From the cell containing the given text, extract its center point as (X, Y) coordinate. 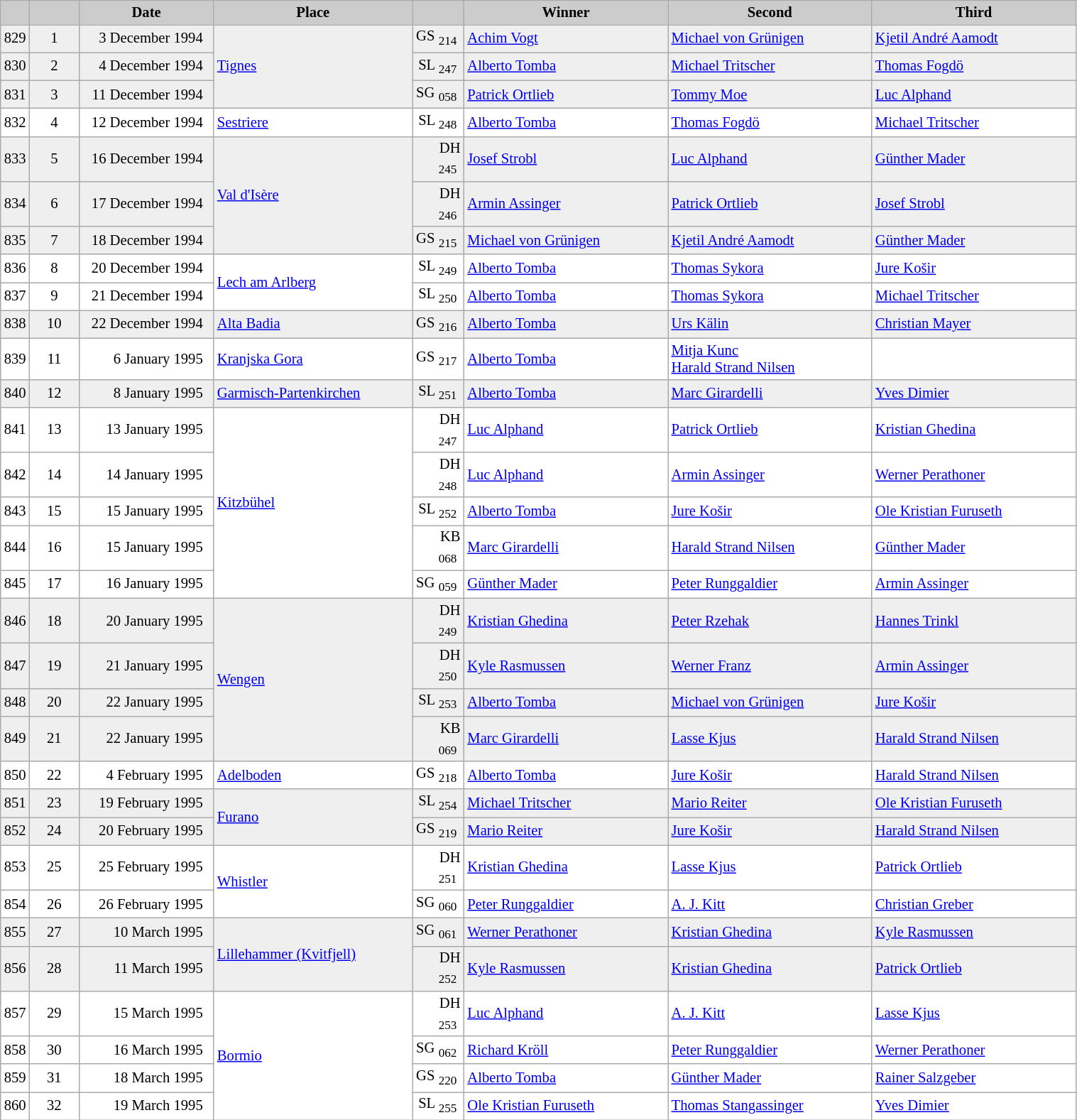
1 (54, 38)
SG 058 (439, 94)
16 January 1995 (146, 584)
Werner Franz (770, 665)
SG 062 (439, 1050)
Place (313, 12)
20 January 1995 (146, 621)
DH 248 (439, 474)
17 (54, 584)
Richard Kröll (565, 1050)
840 (16, 393)
27 (54, 932)
28 (54, 969)
29 (54, 1013)
26 February 1995 (146, 903)
5 (54, 159)
853 (16, 868)
19 (54, 665)
SL 255 (439, 1105)
20 December 1994 (146, 268)
11 (54, 359)
846 (16, 621)
GS 214 (439, 38)
837 (16, 295)
Garmisch-Partenkirchen (313, 393)
21 (54, 739)
SL 254 (439, 803)
Lillehammer (Kvitfjell) (313, 955)
15 March 1995 (146, 1013)
12 December 1994 (146, 122)
20 (54, 702)
836 (16, 268)
GS 219 (439, 831)
Peter Rzehak (770, 621)
KB 069 (439, 739)
Rainer Salzgeber (974, 1078)
Christian Greber (974, 903)
14 (54, 474)
829 (16, 38)
SL 248 (439, 122)
20 February 1995 (146, 831)
13 January 1995 (146, 429)
SL 251 (439, 393)
DH 250 (439, 665)
17 December 1994 (146, 203)
8 January 1995 (146, 393)
DH 252 (439, 969)
832 (16, 122)
16 March 1995 (146, 1050)
11 March 1995 (146, 969)
Urs Kälin (770, 324)
19 February 1995 (146, 803)
4 February 1995 (146, 776)
16 December 1994 (146, 159)
DH 246 (439, 203)
3 December 1994 (146, 38)
10 March 1995 (146, 932)
838 (16, 324)
Mitja Kunc Harald Strand Nilsen (770, 359)
831 (16, 94)
21 January 1995 (146, 665)
Tommy Moe (770, 94)
848 (16, 702)
841 (16, 429)
22 (54, 776)
SG 059 (439, 584)
Bormio (313, 1055)
Kitzbühel (313, 503)
Adelboden (313, 776)
26 (54, 903)
24 (54, 831)
Thomas Stangassinger (770, 1105)
856 (16, 969)
850 (16, 776)
849 (16, 739)
Second (770, 12)
18 December 1994 (146, 240)
Achim Vogt (565, 38)
854 (16, 903)
830 (16, 67)
SG 060 (439, 903)
SL 249 (439, 268)
25 February 1995 (146, 868)
11 December 1994 (146, 94)
860 (16, 1105)
GS 218 (439, 776)
18 March 1995 (146, 1078)
12 (54, 393)
Winner (565, 12)
KB 068 (439, 547)
6 (54, 203)
DH 245 (439, 159)
859 (16, 1078)
DH 249 (439, 621)
15 (54, 511)
8 (54, 268)
31 (54, 1078)
Sestriere (313, 122)
13 (54, 429)
Val d'Isère (313, 195)
4 December 1994 (146, 67)
SL 252 (439, 511)
32 (54, 1105)
2 (54, 67)
Date (146, 12)
852 (16, 831)
Furano (313, 817)
23 (54, 803)
Lech am Arlberg (313, 283)
Christian Mayer (974, 324)
SG 061 (439, 932)
DH 253 (439, 1013)
4 (54, 122)
25 (54, 868)
842 (16, 474)
Alta Badia (313, 324)
834 (16, 203)
SL 247 (439, 67)
839 (16, 359)
Third (974, 12)
857 (16, 1013)
Wengen (313, 680)
835 (16, 240)
9 (54, 295)
14 January 1995 (146, 474)
Hannes Trinkl (974, 621)
30 (54, 1050)
GS 220 (439, 1078)
6 January 1995 (146, 359)
858 (16, 1050)
22 December 1994 (146, 324)
7 (54, 240)
851 (16, 803)
18 (54, 621)
21 December 1994 (146, 295)
SL 253 (439, 702)
DH 251 (439, 868)
Tignes (313, 66)
16 (54, 547)
3 (54, 94)
SL 250 (439, 295)
GS 217 (439, 359)
GS 216 (439, 324)
GS 215 (439, 240)
855 (16, 932)
10 (54, 324)
19 March 1995 (146, 1105)
Whistler (313, 882)
833 (16, 159)
DH 247 (439, 429)
843 (16, 511)
847 (16, 665)
845 (16, 584)
844 (16, 547)
Kranjska Gora (313, 359)
